For the text-containing cell, return its midpoint in (x, y) coordinate format. 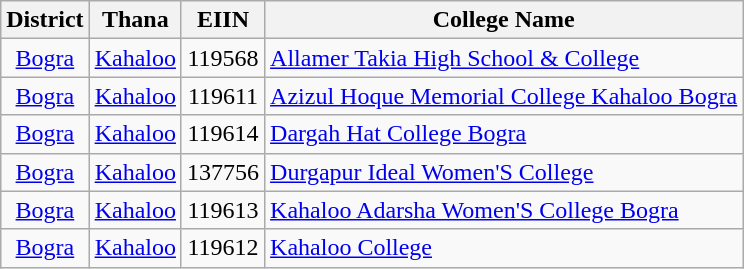
119611 (222, 96)
District (45, 20)
Allamer Takia High School & College (504, 58)
College Name (504, 20)
119568 (222, 58)
Durgapur Ideal Women'S College (504, 172)
Kahaloo Adarsha Women'S College Bogra (504, 210)
119612 (222, 248)
Azizul Hoque Memorial College Kahaloo Bogra (504, 96)
119614 (222, 134)
Thana (135, 20)
Dargah Hat College Bogra (504, 134)
137756 (222, 172)
119613 (222, 210)
Kahaloo College (504, 248)
EIIN (222, 20)
